Pinpoint the cell where the given text exists, returning its [x, y] midpoint coordinate. 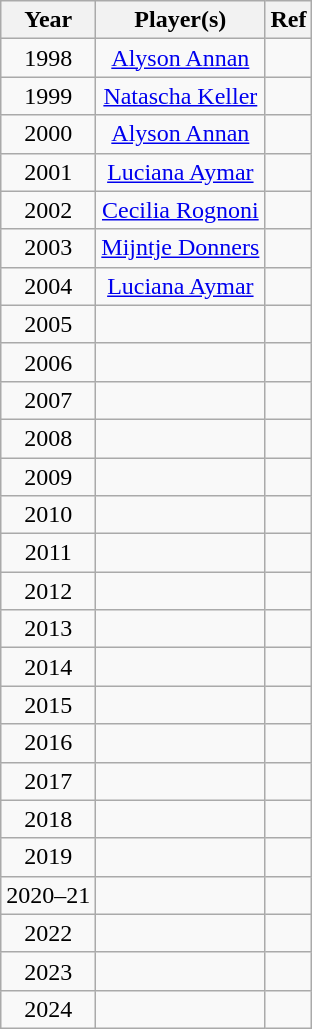
Mijntje Donners [180, 248]
1999 [48, 96]
2000 [48, 134]
2010 [48, 515]
2014 [48, 667]
2017 [48, 781]
2024 [48, 1009]
2011 [48, 553]
2013 [48, 629]
2003 [48, 248]
2001 [48, 172]
2022 [48, 933]
2002 [48, 210]
2023 [48, 971]
2012 [48, 591]
Year [48, 20]
1998 [48, 58]
Player(s) [180, 20]
2019 [48, 857]
2005 [48, 324]
2004 [48, 286]
Natascha Keller [180, 96]
2018 [48, 819]
2016 [48, 743]
2008 [48, 438]
2020–21 [48, 895]
Cecilia Rognoni [180, 210]
Ref [288, 20]
2006 [48, 362]
2007 [48, 400]
2015 [48, 705]
2009 [48, 477]
